From the cell containing the given text, extract its center point as (X, Y) coordinate. 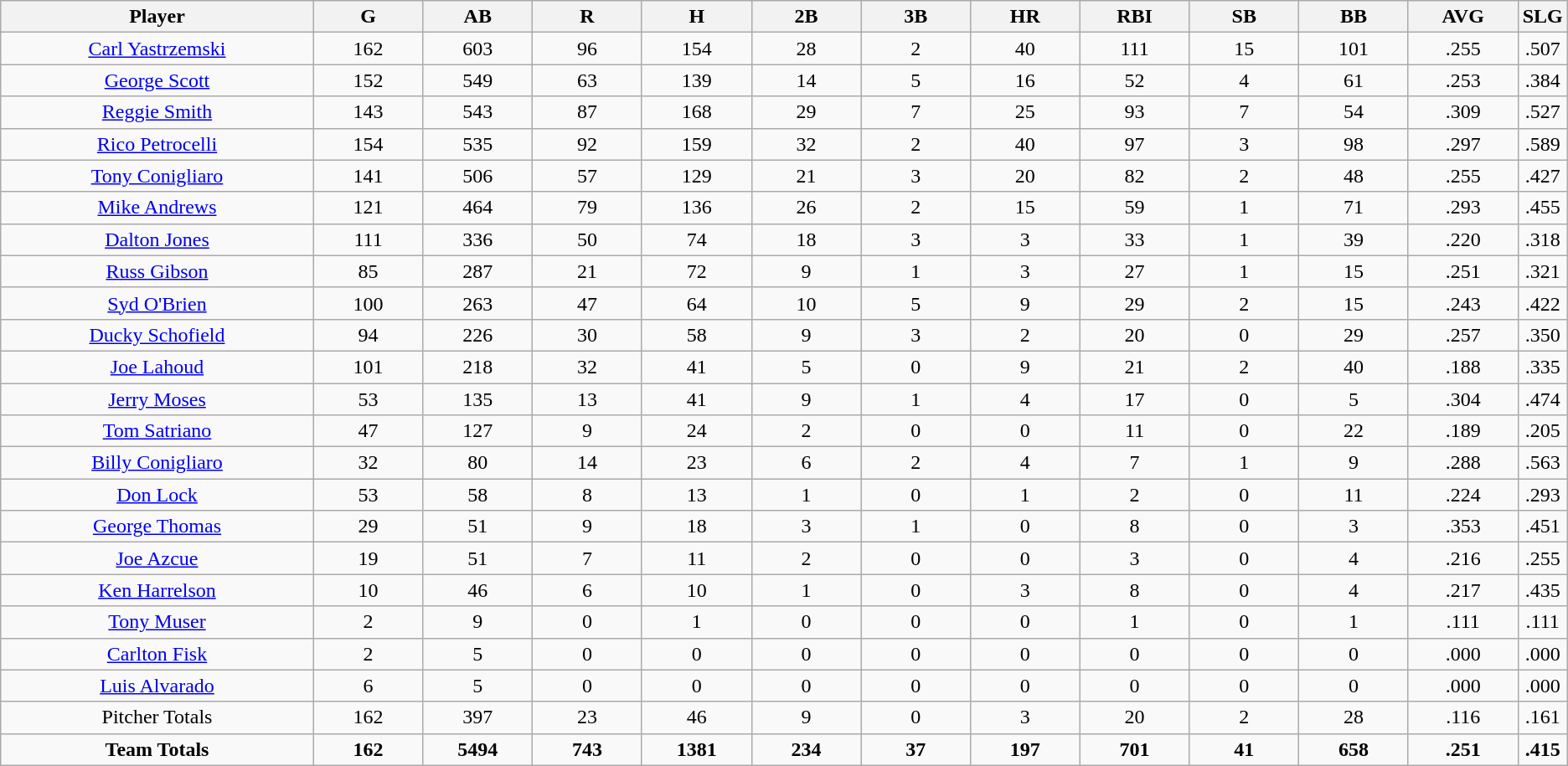
.563 (1543, 463)
159 (697, 144)
100 (369, 303)
543 (477, 112)
R (588, 17)
98 (1354, 144)
92 (588, 144)
658 (1354, 749)
17 (1134, 399)
Tom Satriano (157, 431)
.257 (1462, 335)
218 (477, 367)
535 (477, 144)
27 (1134, 271)
152 (369, 80)
.188 (1462, 367)
BB (1354, 17)
.350 (1543, 335)
Carlton Fisk (157, 654)
Tony Conigliaro (157, 176)
168 (697, 112)
George Thomas (157, 527)
AB (477, 17)
.216 (1462, 558)
19 (369, 558)
61 (1354, 80)
H (697, 17)
121 (369, 208)
Billy Conigliaro (157, 463)
Player (157, 17)
.288 (1462, 463)
48 (1354, 176)
.353 (1462, 527)
.415 (1543, 749)
.161 (1543, 717)
Dalton Jones (157, 239)
33 (1134, 239)
.205 (1543, 431)
Luis Alvarado (157, 686)
Tony Muser (157, 622)
Ken Harrelson (157, 590)
.455 (1543, 208)
135 (477, 399)
.220 (1462, 239)
24 (697, 431)
.304 (1462, 399)
141 (369, 176)
5494 (477, 749)
Joe Lahoud (157, 367)
RBI (1134, 17)
54 (1354, 112)
63 (588, 80)
197 (1025, 749)
Carl Yastrzemski (157, 49)
93 (1134, 112)
127 (477, 431)
30 (588, 335)
129 (697, 176)
.297 (1462, 144)
85 (369, 271)
Don Lock (157, 495)
.527 (1543, 112)
.427 (1543, 176)
16 (1025, 80)
139 (697, 80)
2B (806, 17)
50 (588, 239)
Syd O'Brien (157, 303)
Pitcher Totals (157, 717)
37 (916, 749)
64 (697, 303)
George Scott (157, 80)
263 (477, 303)
.335 (1543, 367)
.309 (1462, 112)
57 (588, 176)
.321 (1543, 271)
97 (1134, 144)
3B (916, 17)
Jerry Moses (157, 399)
Mike Andrews (157, 208)
464 (477, 208)
.507 (1543, 49)
G (369, 17)
Reggie Smith (157, 112)
72 (697, 271)
.422 (1543, 303)
397 (477, 717)
.451 (1543, 527)
.243 (1462, 303)
1381 (697, 749)
94 (369, 335)
549 (477, 80)
.435 (1543, 590)
Rico Petrocelli (157, 144)
Ducky Schofield (157, 335)
234 (806, 749)
AVG (1462, 17)
SLG (1543, 17)
.224 (1462, 495)
226 (477, 335)
.318 (1543, 239)
25 (1025, 112)
.474 (1543, 399)
87 (588, 112)
80 (477, 463)
.116 (1462, 717)
603 (477, 49)
39 (1354, 239)
.217 (1462, 590)
79 (588, 208)
Joe Azcue (157, 558)
74 (697, 239)
96 (588, 49)
743 (588, 749)
52 (1134, 80)
701 (1134, 749)
26 (806, 208)
SB (1245, 17)
136 (697, 208)
.253 (1462, 80)
.589 (1543, 144)
59 (1134, 208)
.189 (1462, 431)
22 (1354, 431)
82 (1134, 176)
HR (1025, 17)
336 (477, 239)
.384 (1543, 80)
143 (369, 112)
506 (477, 176)
287 (477, 271)
Team Totals (157, 749)
Russ Gibson (157, 271)
71 (1354, 208)
